Determine the (x, y) coordinate at the center of the cell enclosing the given text.  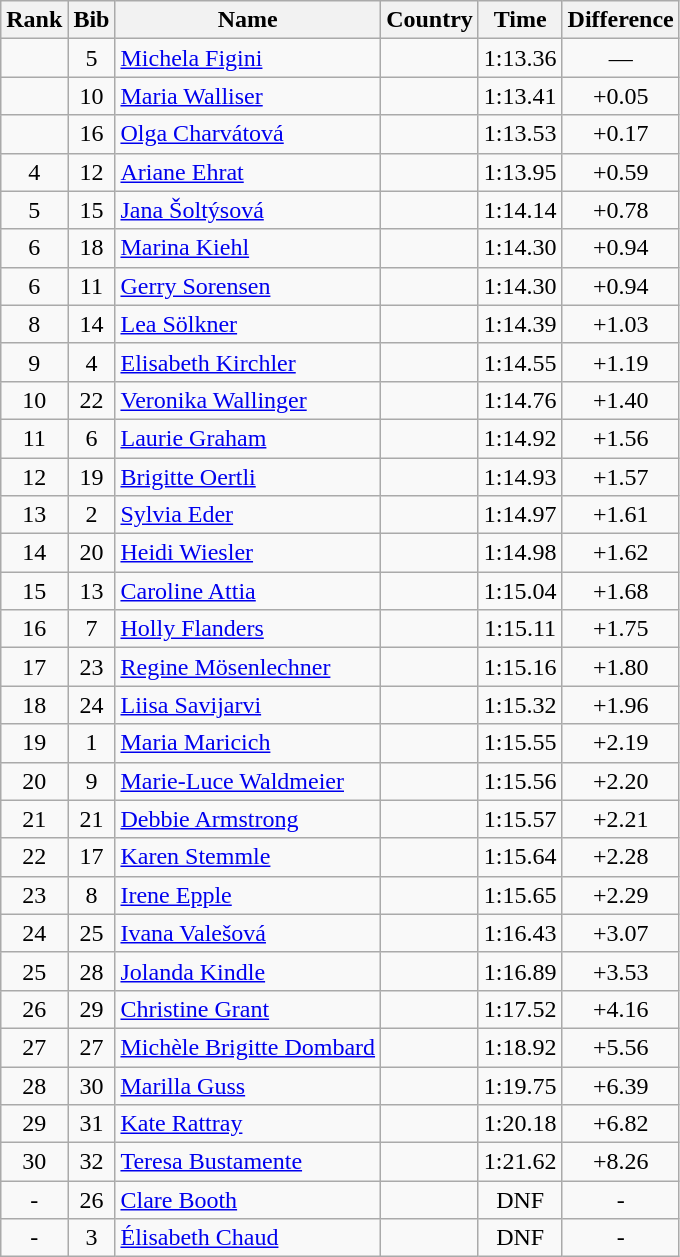
+8.26 (620, 1162)
1:19.75 (520, 1085)
Jana Šoltýsová (248, 210)
1:15.56 (520, 781)
Maria Maricich (248, 743)
1:15.64 (520, 857)
1:15.04 (520, 591)
+2.29 (620, 895)
+1.57 (620, 477)
2 (92, 515)
1:13.36 (520, 58)
1 (92, 743)
Élisabeth Chaud (248, 1238)
1:14.55 (520, 362)
Gerry Sorensen (248, 286)
+1.03 (620, 324)
+2.19 (620, 743)
1:14.39 (520, 324)
Clare Booth (248, 1200)
Karen Stemmle (248, 857)
+3.53 (620, 971)
Country (430, 20)
1:15.55 (520, 743)
+2.21 (620, 819)
1:15.65 (520, 895)
+1.96 (620, 705)
1:20.18 (520, 1124)
Marie-Luce Waldmeier (248, 781)
Teresa Bustamente (248, 1162)
+0.17 (620, 134)
1:14.14 (520, 210)
+3.07 (620, 933)
+0.05 (620, 96)
+1.61 (620, 515)
7 (92, 629)
Caroline Attia (248, 591)
+1.62 (620, 553)
+1.19 (620, 362)
+5.56 (620, 1047)
1:14.93 (520, 477)
1:14.92 (520, 438)
1:14.97 (520, 515)
Ivana Valešová (248, 933)
+1.80 (620, 667)
1:17.52 (520, 1009)
+1.40 (620, 400)
+2.28 (620, 857)
Holly Flanders (248, 629)
1:14.98 (520, 553)
Ariane Ehrat (248, 172)
Laurie Graham (248, 438)
Difference (620, 20)
Jolanda Kindle (248, 971)
Christine Grant (248, 1009)
Irene Epple (248, 895)
Liisa Savijarvi (248, 705)
+0.59 (620, 172)
Kate Rattray (248, 1124)
Bib (92, 20)
Elisabeth Kirchler (248, 362)
1:15.11 (520, 629)
Michèle Brigitte Dombard (248, 1047)
Sylvia Eder (248, 515)
Lea Sölkner (248, 324)
+1.75 (620, 629)
+4.16 (620, 1009)
Marina Kiehl (248, 248)
Debbie Armstrong (248, 819)
Brigitte Oertli (248, 477)
1:21.62 (520, 1162)
32 (92, 1162)
1:15.57 (520, 819)
3 (92, 1238)
Time (520, 20)
— (620, 58)
Veronika Wallinger (248, 400)
+6.39 (620, 1085)
1:13.53 (520, 134)
+1.68 (620, 591)
+6.82 (620, 1124)
31 (92, 1124)
1:13.41 (520, 96)
Rank (34, 20)
Name (248, 20)
1:14.76 (520, 400)
1:15.16 (520, 667)
Regine Mösenlechner (248, 667)
Heidi Wiesler (248, 553)
1:16.89 (520, 971)
Marilla Guss (248, 1085)
Olga Charvátová (248, 134)
1:13.95 (520, 172)
Maria Walliser (248, 96)
+0.78 (620, 210)
1:16.43 (520, 933)
1:18.92 (520, 1047)
1:15.32 (520, 705)
Michela Figini (248, 58)
+1.56 (620, 438)
+2.20 (620, 781)
